Return (X, Y) of the center of cell containing provided text 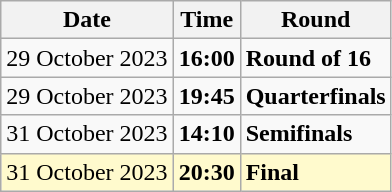
Semifinals (316, 134)
Round of 16 (316, 58)
Quarterfinals (316, 96)
19:45 (206, 96)
Date (87, 20)
Final (316, 172)
20:30 (206, 172)
16:00 (206, 58)
Round (316, 20)
14:10 (206, 134)
Time (206, 20)
